Determine the (X, Y) coordinate at the center of the cell enclosing the given text.  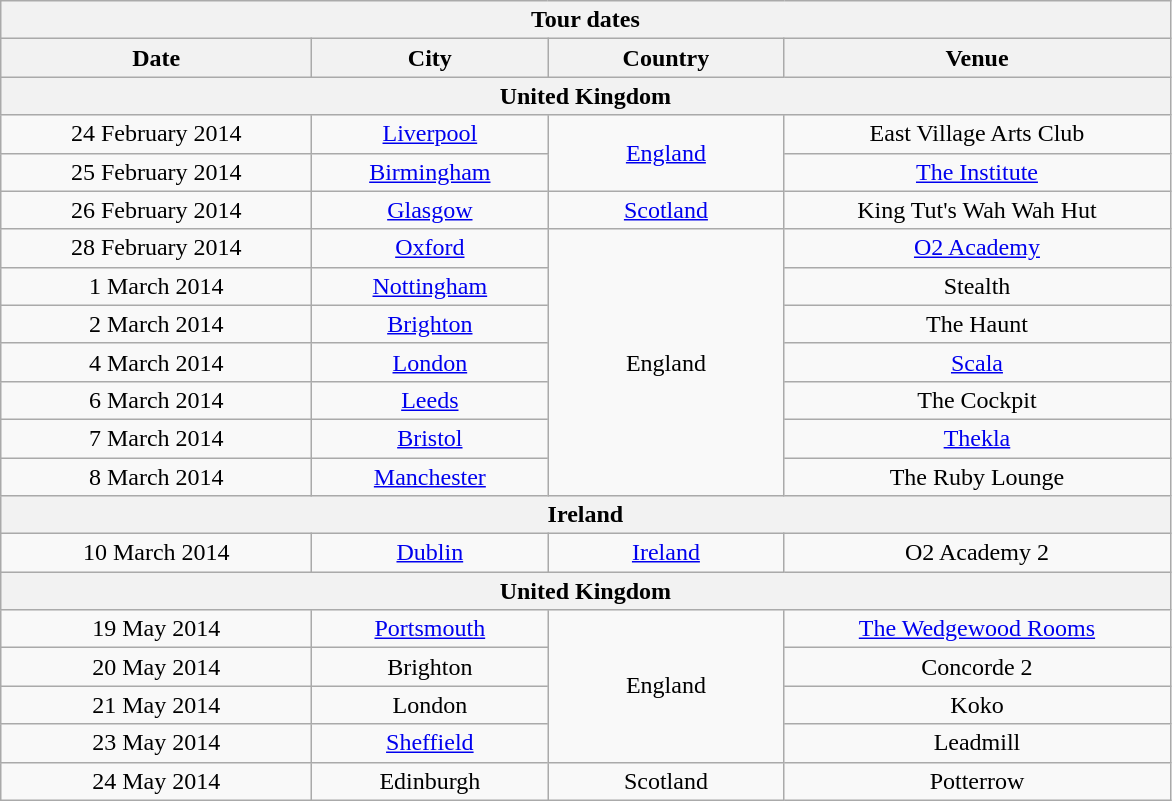
Stealth (977, 286)
23 May 2014 (156, 743)
Leadmill (977, 743)
Portsmouth (430, 629)
Thekla (977, 438)
4 March 2014 (156, 362)
Edinburgh (430, 781)
East Village Arts Club (977, 134)
King Tut's Wah Wah Hut (977, 210)
The Haunt (977, 324)
The Wedgewood Rooms (977, 629)
28 February 2014 (156, 248)
Manchester (430, 477)
1 March 2014 (156, 286)
Tour dates (586, 20)
19 May 2014 (156, 629)
Date (156, 58)
10 March 2014 (156, 553)
The Ruby Lounge (977, 477)
Leeds (430, 400)
Potterrow (977, 781)
Oxford (430, 248)
24 May 2014 (156, 781)
Scala (977, 362)
Venue (977, 58)
Glasgow (430, 210)
Concorde 2 (977, 667)
2 March 2014 (156, 324)
20 May 2014 (156, 667)
The Cockpit (977, 400)
Nottingham (430, 286)
O2 Academy (977, 248)
25 February 2014 (156, 172)
Koko (977, 705)
21 May 2014 (156, 705)
26 February 2014 (156, 210)
Sheffield (430, 743)
8 March 2014 (156, 477)
Country (666, 58)
Liverpool (430, 134)
24 February 2014 (156, 134)
Bristol (430, 438)
6 March 2014 (156, 400)
Dublin (430, 553)
7 March 2014 (156, 438)
City (430, 58)
Birmingham (430, 172)
The Institute (977, 172)
O2 Academy 2 (977, 553)
